Provide the (X, Y) coordinate of the cell's center where the given text is located.  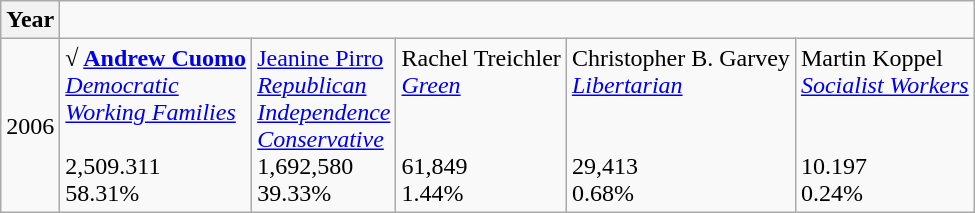
Christopher B. GarveyLibertarian29,4130.68% (680, 126)
Martin KoppelSocialist Workers10.1970.24% (884, 126)
√ Andrew CuomoDemocraticWorking Families2,509.31158.31% (156, 126)
Rachel TreichlerGreen61,8491.44% (481, 126)
Jeanine PirroRepublicanIndependenceConservative1,692,58039.33% (324, 126)
2006 (30, 126)
Year (30, 20)
